Determine the (x, y) coordinate at the center of the cell enclosing the given text.  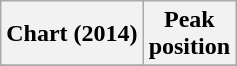
Chart (2014) (72, 34)
Peakposition (189, 34)
